Detect which cell encompasses the target text, then output its (X, Y) center coordinate. 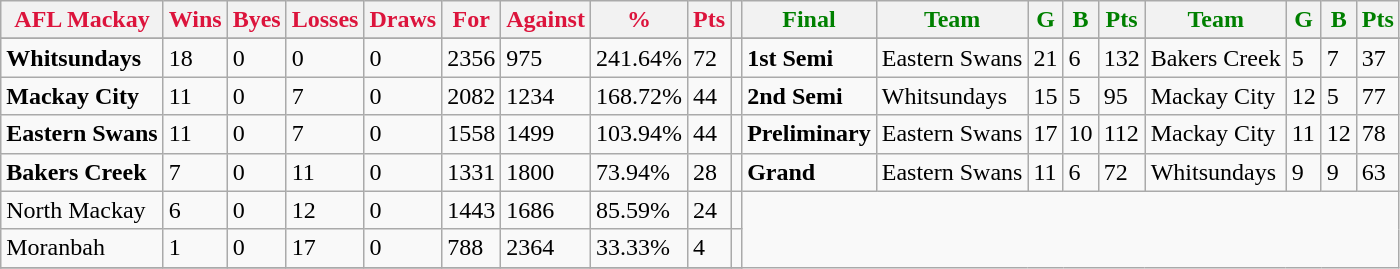
For (472, 20)
18 (195, 58)
103.94% (638, 134)
Moranbah (82, 248)
North Mackay (82, 210)
112 (1122, 134)
4 (710, 248)
73.94% (638, 172)
975 (546, 58)
1st Semi (810, 58)
AFL Mackay (82, 20)
2082 (472, 96)
Preliminary (810, 134)
28 (710, 172)
2356 (472, 58)
78 (1378, 134)
Final (810, 20)
168.72% (638, 96)
1234 (546, 96)
21 (1046, 58)
2364 (546, 248)
24 (710, 210)
85.59% (638, 210)
Wins (195, 20)
1800 (546, 172)
1443 (472, 210)
Against (546, 20)
Byes (256, 20)
37 (1378, 58)
1558 (472, 134)
63 (1378, 172)
77 (1378, 96)
33.33% (638, 248)
132 (1122, 58)
1499 (546, 134)
Grand (810, 172)
1 (195, 248)
1331 (472, 172)
10 (1080, 134)
241.64% (638, 58)
15 (1046, 96)
95 (1122, 96)
2nd Semi (810, 96)
% (638, 20)
788 (472, 248)
1686 (546, 210)
Losses (325, 20)
Draws (403, 20)
